Capture the cell that displays the provided text and extract its [x, y] central coordinate. 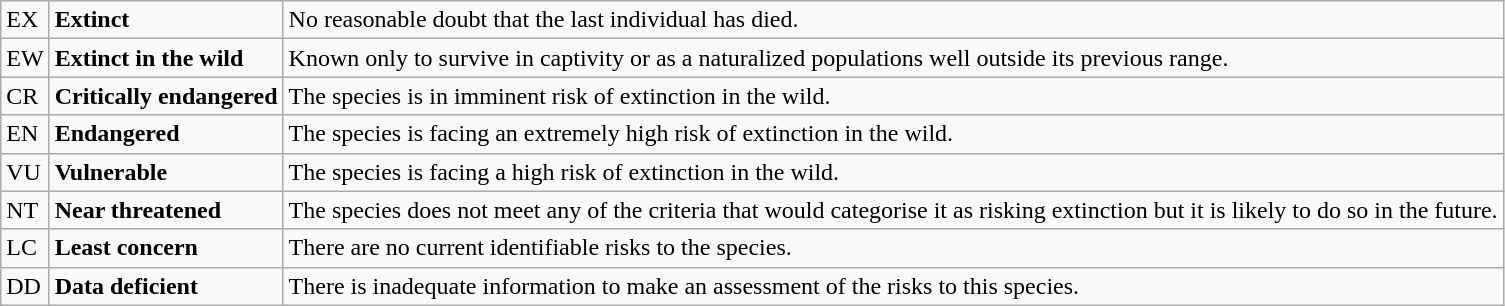
Extinct [166, 20]
Vulnerable [166, 172]
LC [25, 248]
The species does not meet any of the criteria that would categorise it as risking extinction but it is likely to do so in the future. [893, 210]
Known only to survive in captivity or as a naturalized populations well outside its previous range. [893, 58]
VU [25, 172]
Endangered [166, 134]
EN [25, 134]
EW [25, 58]
The species is in imminent risk of extinction in the wild. [893, 96]
There are no current identifiable risks to the species. [893, 248]
CR [25, 96]
Extinct in the wild [166, 58]
The species is facing an extremely high risk of extinction in the wild. [893, 134]
Near threatened [166, 210]
DD [25, 286]
EX [25, 20]
The species is facing a high risk of extinction in the wild. [893, 172]
NT [25, 210]
No reasonable doubt that the last individual has died. [893, 20]
Least concern [166, 248]
There is inadequate information to make an assessment of the risks to this species. [893, 286]
Data deficient [166, 286]
Critically endangered [166, 96]
